Provide the [x, y] coordinate of the cell's center where the given text is located.  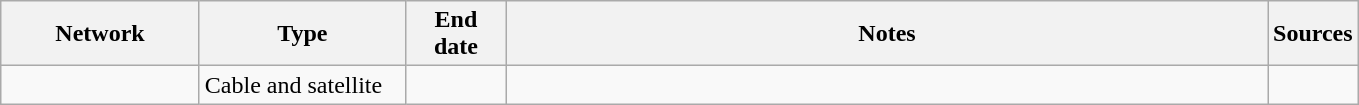
End date [456, 34]
Type [302, 34]
Network [100, 34]
Cable and satellite [302, 85]
Sources [1314, 34]
Notes [886, 34]
